Return [X, Y] of the center of cell containing provided text 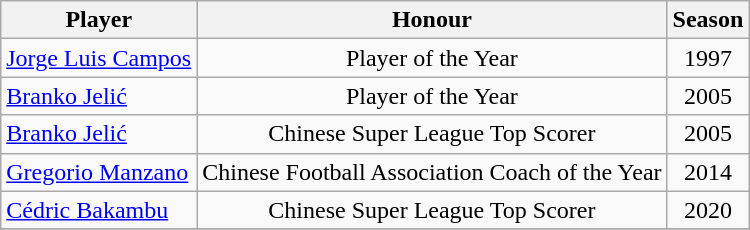
Cédric Bakambu [99, 210]
Player [99, 20]
2014 [708, 172]
2020 [708, 210]
Season [708, 20]
Honour [432, 20]
Gregorio Manzano [99, 172]
Chinese Football Association Coach of the Year [432, 172]
1997 [708, 58]
Jorge Luis Campos [99, 58]
